Extract the [x, y] coordinate from the center of the cell holding the provided text.  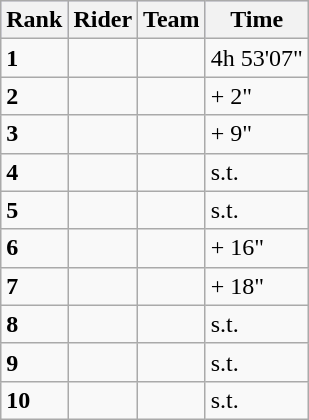
5 [34, 210]
9 [34, 362]
3 [34, 134]
8 [34, 324]
2 [34, 96]
+ 16" [256, 248]
Rank [34, 20]
Team [172, 20]
6 [34, 248]
Rider [103, 20]
10 [34, 400]
4h 53'07" [256, 58]
+ 2" [256, 96]
7 [34, 286]
1 [34, 58]
+ 9" [256, 134]
+ 18" [256, 286]
4 [34, 172]
Time [256, 20]
